Detect which cell encompasses the target text, then output its [X, Y] center coordinate. 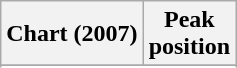
Chart (2007) [72, 34]
Peakposition [189, 34]
